Return the (X, Y) coordinate for the center point of the cell that contains the specified text.  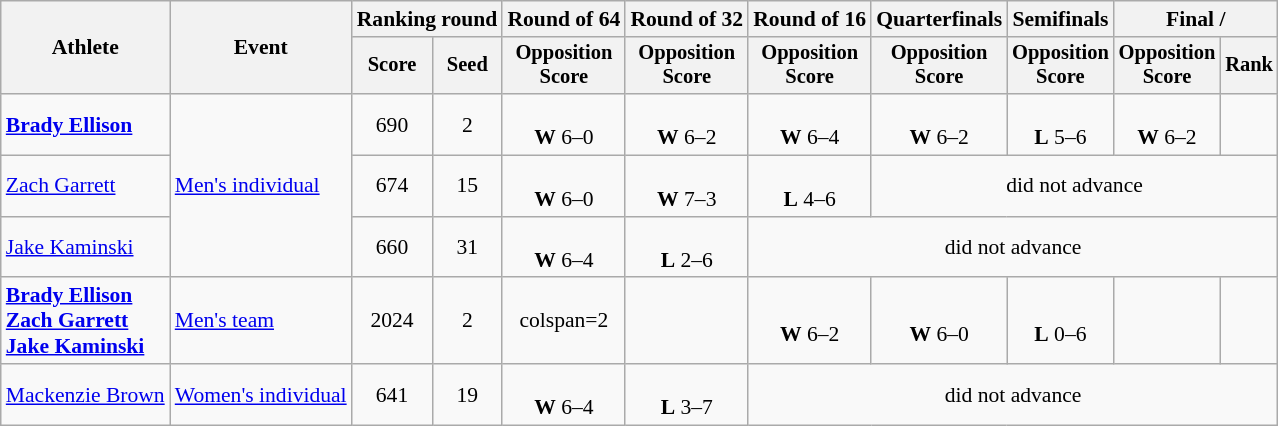
Women's individual (261, 394)
L 0–6 (1060, 322)
Mackenzie Brown (86, 394)
L 5–6 (1060, 124)
Men's individual (261, 186)
Round of 32 (686, 19)
L 2–6 (686, 248)
W 7–3 (686, 186)
31 (467, 248)
Round of 16 (810, 19)
690 (392, 124)
Brady Ellison (86, 124)
Ranking round (428, 19)
660 (392, 248)
15 (467, 186)
Brady EllisonZach GarrettJake Kaminski (86, 322)
colspan=2 (564, 322)
Rank (1249, 66)
Round of 64 (564, 19)
Seed (467, 66)
Semifinals (1060, 19)
674 (392, 186)
641 (392, 394)
Athlete (86, 48)
Final / (1196, 19)
Jake Kaminski (86, 248)
Zach Garrett (86, 186)
L 3–7 (686, 394)
19 (467, 394)
L 4–6 (810, 186)
Score (392, 66)
2024 (392, 322)
Event (261, 48)
Quarterfinals (939, 19)
Men's team (261, 322)
